Provide the [x, y] coordinate of the cell's center where the given text is located.  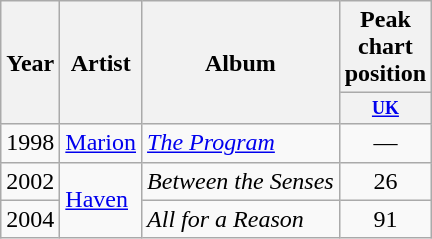
26 [385, 181]
UK [385, 108]
2002 [30, 181]
— [385, 143]
The Program [241, 143]
Marion [101, 143]
1998 [30, 143]
Album [241, 62]
2004 [30, 219]
Artist [101, 62]
All for a Reason [241, 219]
91 [385, 219]
Year [30, 62]
Haven [101, 200]
Peak chart position [385, 47]
Between the Senses [241, 181]
